Detect which cell encompasses the target text, then output its (X, Y) center coordinate. 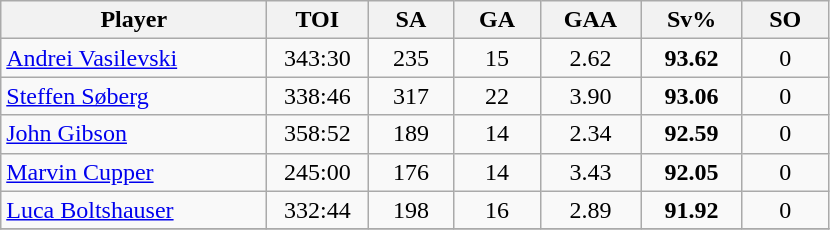
3.43 (590, 172)
91.92 (692, 210)
SO (785, 20)
16 (497, 210)
92.59 (692, 134)
176 (411, 172)
343:30 (318, 58)
Marvin Cupper (134, 172)
Andrei Vasilevski (134, 58)
22 (497, 96)
93.06 (692, 96)
SA (411, 20)
317 (411, 96)
Sv% (692, 20)
358:52 (318, 134)
338:46 (318, 96)
TOI (318, 20)
Steffen Søberg (134, 96)
Luca Boltshauser (134, 210)
John Gibson (134, 134)
332:44 (318, 210)
Player (134, 20)
2.89 (590, 210)
3.90 (590, 96)
189 (411, 134)
245:00 (318, 172)
GA (497, 20)
198 (411, 210)
2.34 (590, 134)
GAA (590, 20)
235 (411, 58)
15 (497, 58)
92.05 (692, 172)
93.62 (692, 58)
2.62 (590, 58)
